Search for the cell housing the specified text and yield its [x, y] center coordinate. 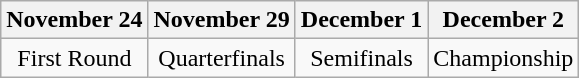
Championship [504, 58]
November 29 [222, 20]
First Round [74, 58]
December 2 [504, 20]
Quarterfinals [222, 58]
December 1 [362, 20]
Semifinals [362, 58]
November 24 [74, 20]
